Extract the (X, Y) coordinate from the center of the cell holding the provided text.  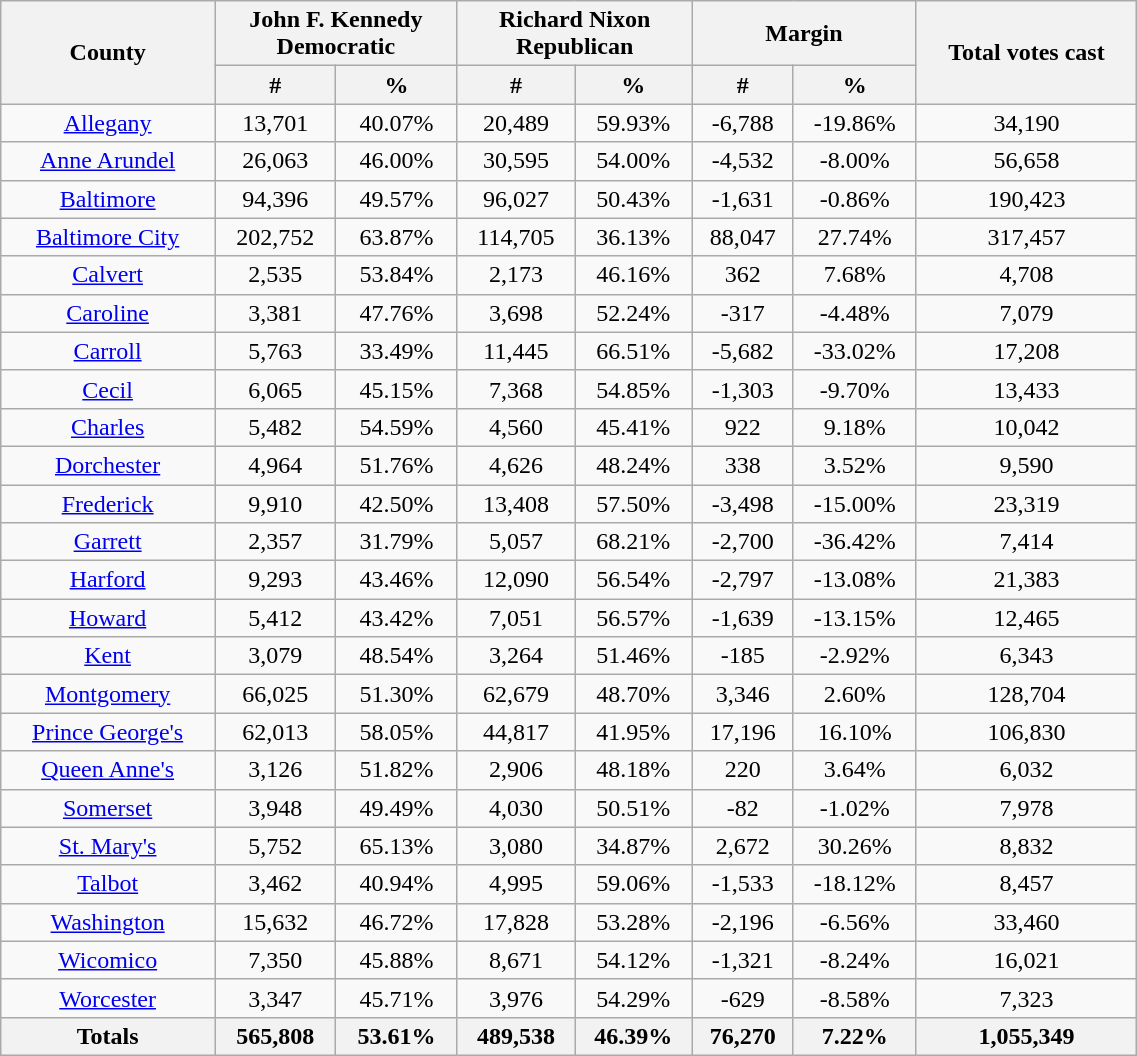
17,208 (1026, 351)
Baltimore City (108, 237)
12,090 (516, 580)
15,632 (274, 922)
59.93% (634, 123)
-6,788 (743, 123)
56.57% (634, 618)
6,343 (1026, 656)
48.70% (634, 694)
46.16% (634, 275)
63.87% (396, 237)
8,671 (516, 960)
9.18% (854, 427)
62,679 (516, 694)
Kent (108, 656)
45.88% (396, 960)
7,368 (516, 389)
Total votes cast (1026, 52)
3.52% (854, 465)
Cecil (108, 389)
4,995 (516, 884)
9,910 (274, 503)
9,590 (1026, 465)
-19.86% (854, 123)
-0.86% (854, 199)
Anne Arundel (108, 161)
-629 (743, 998)
-1,631 (743, 199)
41.95% (634, 732)
51.46% (634, 656)
-5,682 (743, 351)
565,808 (274, 1036)
Frederick (108, 503)
76,270 (743, 1036)
7,414 (1026, 542)
202,752 (274, 237)
-317 (743, 313)
51.82% (396, 770)
2,535 (274, 275)
17,196 (743, 732)
53.28% (634, 922)
49.57% (396, 199)
County (108, 52)
7,051 (516, 618)
John F. KennedyDemocratic (336, 34)
48.54% (396, 656)
-8.58% (854, 998)
40.07% (396, 123)
4,964 (274, 465)
13,408 (516, 503)
7.68% (854, 275)
2,173 (516, 275)
48.24% (634, 465)
45.15% (396, 389)
31.79% (396, 542)
96,027 (516, 199)
44,817 (516, 732)
47.76% (396, 313)
54.85% (634, 389)
42.50% (396, 503)
Caroline (108, 313)
5,752 (274, 846)
Queen Anne's (108, 770)
12,465 (1026, 618)
20,489 (516, 123)
11,445 (516, 351)
-13.15% (854, 618)
-2.92% (854, 656)
5,763 (274, 351)
16.10% (854, 732)
Totals (108, 1036)
23,319 (1026, 503)
30.26% (854, 846)
-1,639 (743, 618)
128,704 (1026, 694)
46.72% (396, 922)
7,350 (274, 960)
54.00% (634, 161)
10,042 (1026, 427)
6,065 (274, 389)
3,462 (274, 884)
3,381 (274, 313)
94,396 (274, 199)
Washington (108, 922)
190,423 (1026, 199)
Charles (108, 427)
-33.02% (854, 351)
66,025 (274, 694)
Wicomico (108, 960)
51.76% (396, 465)
26,063 (274, 161)
-1.02% (854, 808)
Montgomery (108, 694)
3,347 (274, 998)
Somerset (108, 808)
65.13% (396, 846)
-4,532 (743, 161)
-2,797 (743, 580)
317,457 (1026, 237)
5,057 (516, 542)
17,828 (516, 922)
3,976 (516, 998)
5,412 (274, 618)
4,030 (516, 808)
52.24% (634, 313)
Dorchester (108, 465)
13,701 (274, 123)
50.43% (634, 199)
16,021 (1026, 960)
57.50% (634, 503)
Garrett (108, 542)
Harford (108, 580)
Richard NixonRepublican (574, 34)
-82 (743, 808)
5,482 (274, 427)
45.71% (396, 998)
45.41% (634, 427)
1,055,349 (1026, 1036)
4,708 (1026, 275)
3,080 (516, 846)
Margin (804, 34)
43.42% (396, 618)
3,698 (516, 313)
6,032 (1026, 770)
-1,533 (743, 884)
7.22% (854, 1036)
-1,321 (743, 960)
13,433 (1026, 389)
106,830 (1026, 732)
27.74% (854, 237)
St. Mary's (108, 846)
59.06% (634, 884)
46.00% (396, 161)
-13.08% (854, 580)
-2,700 (743, 542)
88,047 (743, 237)
2.60% (854, 694)
4,560 (516, 427)
58.05% (396, 732)
46.39% (634, 1036)
53.61% (396, 1036)
53.84% (396, 275)
Carroll (108, 351)
54.29% (634, 998)
Talbot (108, 884)
30,595 (516, 161)
7,079 (1026, 313)
Allegany (108, 123)
Prince George's (108, 732)
-1,303 (743, 389)
-18.12% (854, 884)
33,460 (1026, 922)
3,079 (274, 656)
3,126 (274, 770)
7,323 (1026, 998)
2,906 (516, 770)
9,293 (274, 580)
Howard (108, 618)
-4.48% (854, 313)
Calvert (108, 275)
489,538 (516, 1036)
-36.42% (854, 542)
Baltimore (108, 199)
-9.70% (854, 389)
48.18% (634, 770)
922 (743, 427)
-6.56% (854, 922)
68.21% (634, 542)
3,264 (516, 656)
43.46% (396, 580)
Worcester (108, 998)
8,832 (1026, 846)
2,357 (274, 542)
7,978 (1026, 808)
3,948 (274, 808)
36.13% (634, 237)
34,190 (1026, 123)
3.64% (854, 770)
338 (743, 465)
-2,196 (743, 922)
33.49% (396, 351)
54.12% (634, 960)
-8.00% (854, 161)
2,672 (743, 846)
3,346 (743, 694)
220 (743, 770)
362 (743, 275)
56.54% (634, 580)
66.51% (634, 351)
114,705 (516, 237)
8,457 (1026, 884)
-15.00% (854, 503)
62,013 (274, 732)
51.30% (396, 694)
34.87% (634, 846)
56,658 (1026, 161)
40.94% (396, 884)
4,626 (516, 465)
50.51% (634, 808)
49.49% (396, 808)
-3,498 (743, 503)
54.59% (396, 427)
21,383 (1026, 580)
-185 (743, 656)
-8.24% (854, 960)
